Return the (X, Y) coordinate for the center point of the cell that contains the specified text.  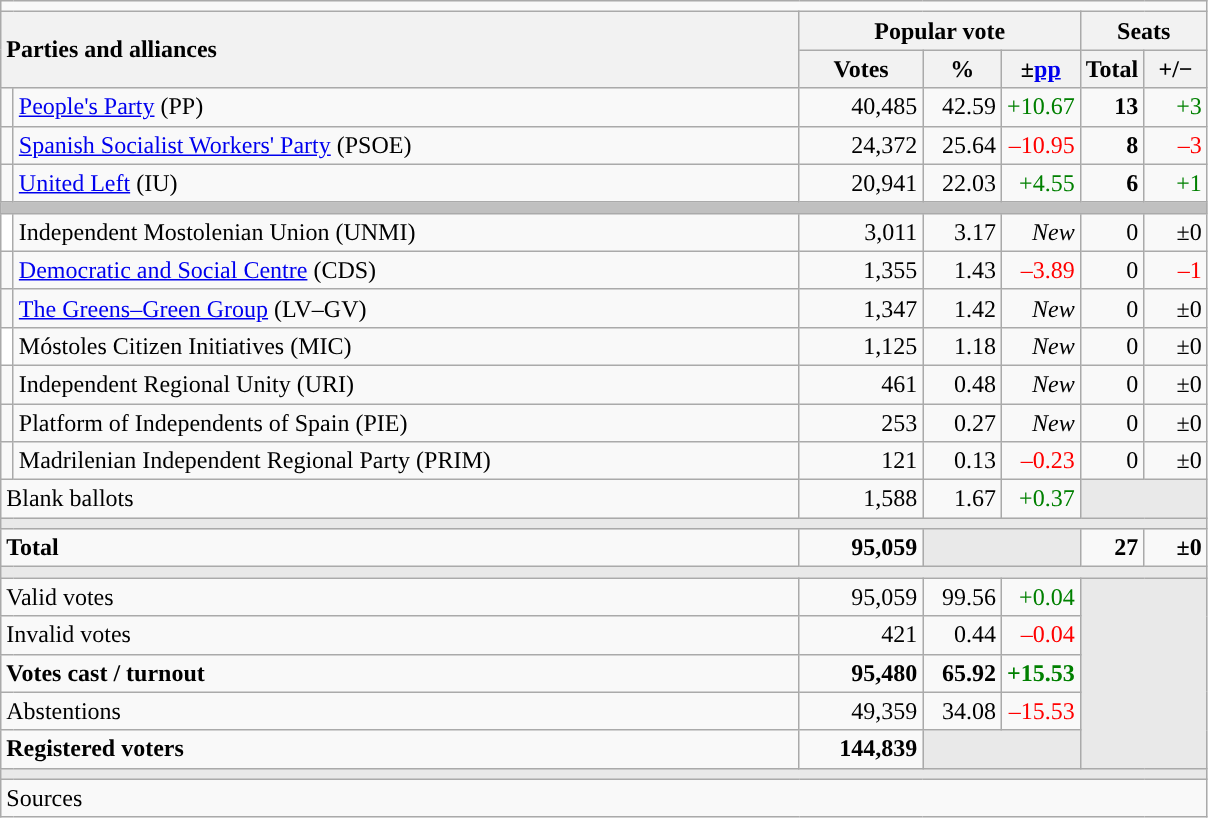
0.44 (962, 635)
+0.37 (1040, 499)
1,125 (861, 346)
99.56 (962, 597)
25.64 (962, 145)
0.27 (962, 423)
95,480 (861, 673)
65.92 (962, 673)
27 (1112, 548)
+3 (1176, 107)
42.59 (962, 107)
Independent Regional Unity (URI) (406, 384)
Móstoles Citizen Initiatives (MIC) (406, 346)
Sources (604, 798)
–3.89 (1040, 270)
1.18 (962, 346)
253 (861, 423)
22.03 (962, 183)
13 (1112, 107)
Platform of Independents of Spain (PIE) (406, 423)
461 (861, 384)
The Greens–Green Group (LV–GV) (406, 308)
34.08 (962, 711)
1.67 (962, 499)
+/− (1176, 69)
United Left (IU) (406, 183)
Madrilenian Independent Regional Party (PRIM) (406, 461)
% (962, 69)
24,372 (861, 145)
–0.23 (1040, 461)
+4.55 (1040, 183)
Democratic and Social Centre (CDS) (406, 270)
1,347 (861, 308)
+1 (1176, 183)
Votes (861, 69)
0.13 (962, 461)
Parties and alliances (400, 50)
1.42 (962, 308)
3,011 (861, 232)
Registered voters (400, 749)
People's Party (PP) (406, 107)
Votes cast / turnout (400, 673)
49,359 (861, 711)
–15.53 (1040, 711)
+10.67 (1040, 107)
40,485 (861, 107)
1,355 (861, 270)
–3 (1176, 145)
121 (861, 461)
144,839 (861, 749)
–10.95 (1040, 145)
+0.04 (1040, 597)
–0.04 (1040, 635)
Valid votes (400, 597)
Popular vote (940, 31)
421 (861, 635)
–1 (1176, 270)
0.48 (962, 384)
Spanish Socialist Workers' Party (PSOE) (406, 145)
6 (1112, 183)
20,941 (861, 183)
Invalid votes (400, 635)
+15.53 (1040, 673)
3.17 (962, 232)
Abstentions (400, 711)
1.43 (962, 270)
Blank ballots (400, 499)
Seats (1144, 31)
1,588 (861, 499)
Independent Mostolenian Union (UNMI) (406, 232)
8 (1112, 145)
±pp (1040, 69)
